Return [x, y] of the center of cell containing provided text 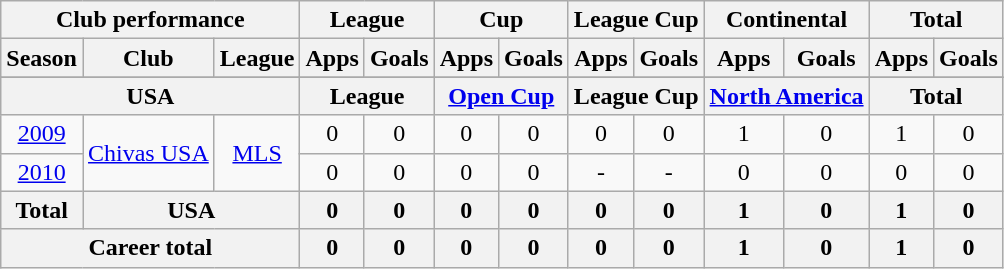
Season [42, 58]
Career total [150, 248]
2009 [42, 134]
Club performance [150, 20]
2010 [42, 172]
Cup [501, 20]
MLS [257, 153]
North America [786, 96]
Club [148, 58]
Continental [786, 20]
Chivas USA [148, 153]
Open Cup [501, 96]
